Identify which cell holds the provided text, then report its [x, y] central coordinate. 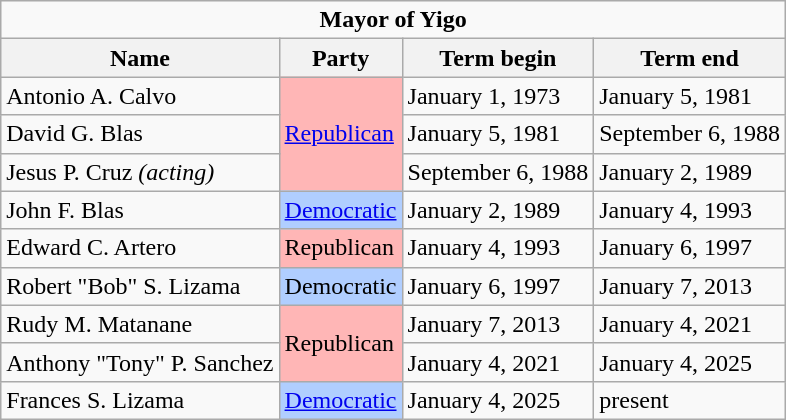
Edward C. Artero [140, 248]
Mayor of Yigo [394, 20]
Party [340, 58]
Jesus P. Cruz (acting) [140, 172]
Robert "Bob" S. Lizama [140, 286]
Rudy M. Matanane [140, 324]
John F. Blas [140, 210]
January 1, 1973 [498, 96]
Term end [690, 58]
David G. Blas [140, 134]
Term begin [498, 58]
present [690, 400]
Anthony "Tony" P. Sanchez [140, 362]
Name [140, 58]
Antonio A. Calvo [140, 96]
Frances S. Lizama [140, 400]
